Detect which cell encompasses the target text, then output its [X, Y] center coordinate. 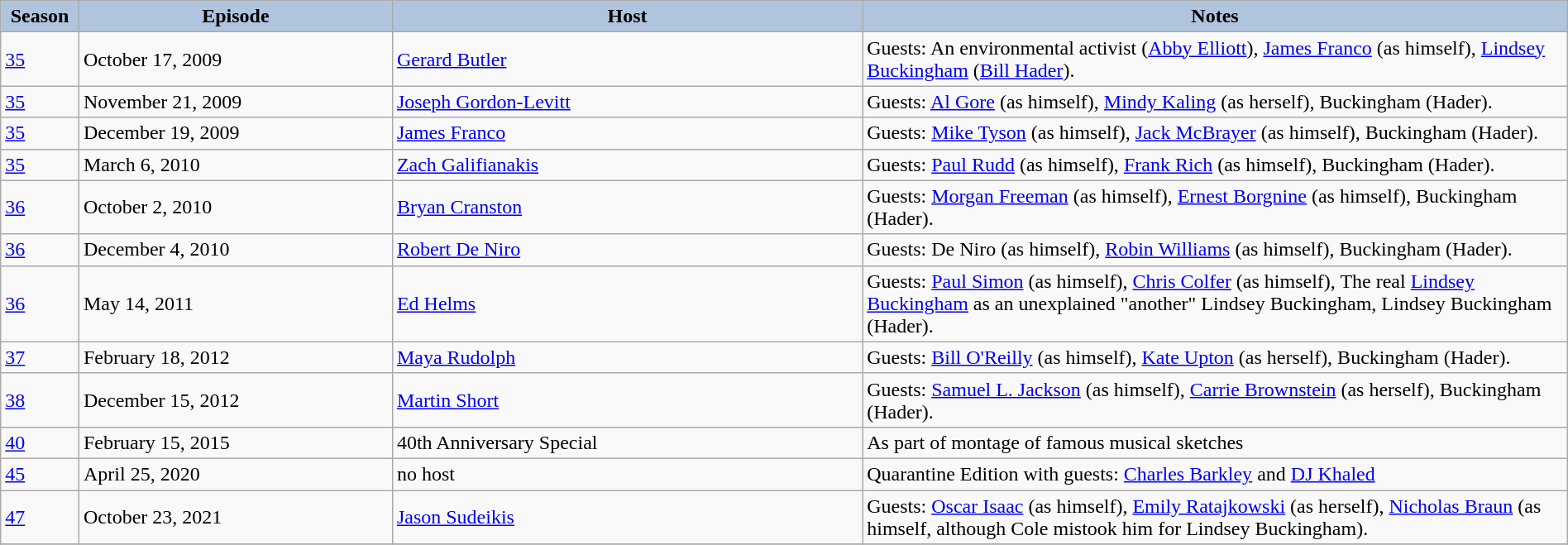
December 4, 2010 [235, 250]
Season [40, 17]
Joseph Gordon-Levitt [627, 102]
Ed Helms [627, 304]
Martin Short [627, 400]
April 25, 2020 [235, 474]
May 14, 2011 [235, 304]
Gerard Butler [627, 60]
Guests: Oscar Isaac (as himself), Emily Ratajkowski (as herself), Nicholas Braun (as himself, although Cole mistook him for Lindsey Buckingham). [1216, 516]
December 15, 2012 [235, 400]
Robert De Niro [627, 250]
Host [627, 17]
47 [40, 516]
February 15, 2015 [235, 442]
Guests: De Niro (as himself), Robin Williams (as himself), Buckingham (Hader). [1216, 250]
no host [627, 474]
December 19, 2009 [235, 133]
As part of montage of famous musical sketches [1216, 442]
45 [40, 474]
November 21, 2009 [235, 102]
Maya Rudolph [627, 357]
40 [40, 442]
Guests: Al Gore (as himself), Mindy Kaling (as herself), Buckingham (Hader). [1216, 102]
Bryan Cranston [627, 207]
Quarantine Edition with guests: Charles Barkley and DJ Khaled [1216, 474]
Guests: Bill O'Reilly (as himself), Kate Upton (as herself), Buckingham (Hader). [1216, 357]
Guests: Paul Rudd (as himself), Frank Rich (as himself), Buckingham (Hader). [1216, 165]
Guests: Mike Tyson (as himself), Jack McBrayer (as himself), Buckingham (Hader). [1216, 133]
Notes [1216, 17]
Episode [235, 17]
40th Anniversary Special [627, 442]
Zach Galifianakis [627, 165]
37 [40, 357]
October 2, 2010 [235, 207]
James Franco [627, 133]
38 [40, 400]
February 18, 2012 [235, 357]
Jason Sudeikis [627, 516]
Guests: Morgan Freeman (as himself), Ernest Borgnine (as himself), Buckingham (Hader). [1216, 207]
March 6, 2010 [235, 165]
Guests: Samuel L. Jackson (as himself), Carrie Brownstein (as herself), Buckingham (Hader). [1216, 400]
Guests: An environmental activist (Abby Elliott), James Franco (as himself), Lindsey Buckingham (Bill Hader). [1216, 60]
October 17, 2009 [235, 60]
October 23, 2021 [235, 516]
